Extract the (X, Y) coordinate from the center of the cell holding the provided text.  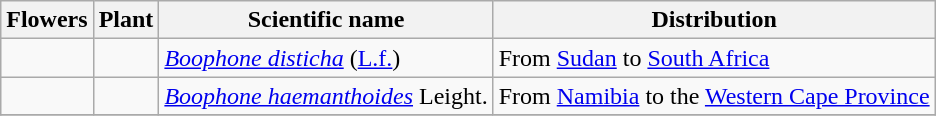
Flowers (47, 20)
Distribution (714, 20)
Boophone haemanthoides Leight. (326, 96)
From Namibia to the Western Cape Province (714, 96)
Plant (126, 20)
Scientific name (326, 20)
Boophone disticha (L.f.) (326, 58)
From Sudan to South Africa (714, 58)
